Identify which cell holds the provided text, then report its (X, Y) central coordinate. 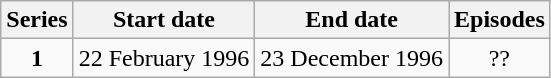
Episodes (499, 20)
1 (37, 58)
Start date (164, 20)
Series (37, 20)
22 February 1996 (164, 58)
End date (352, 20)
23 December 1996 (352, 58)
?? (499, 58)
